Identify which cell holds the provided text, then report its (x, y) central coordinate. 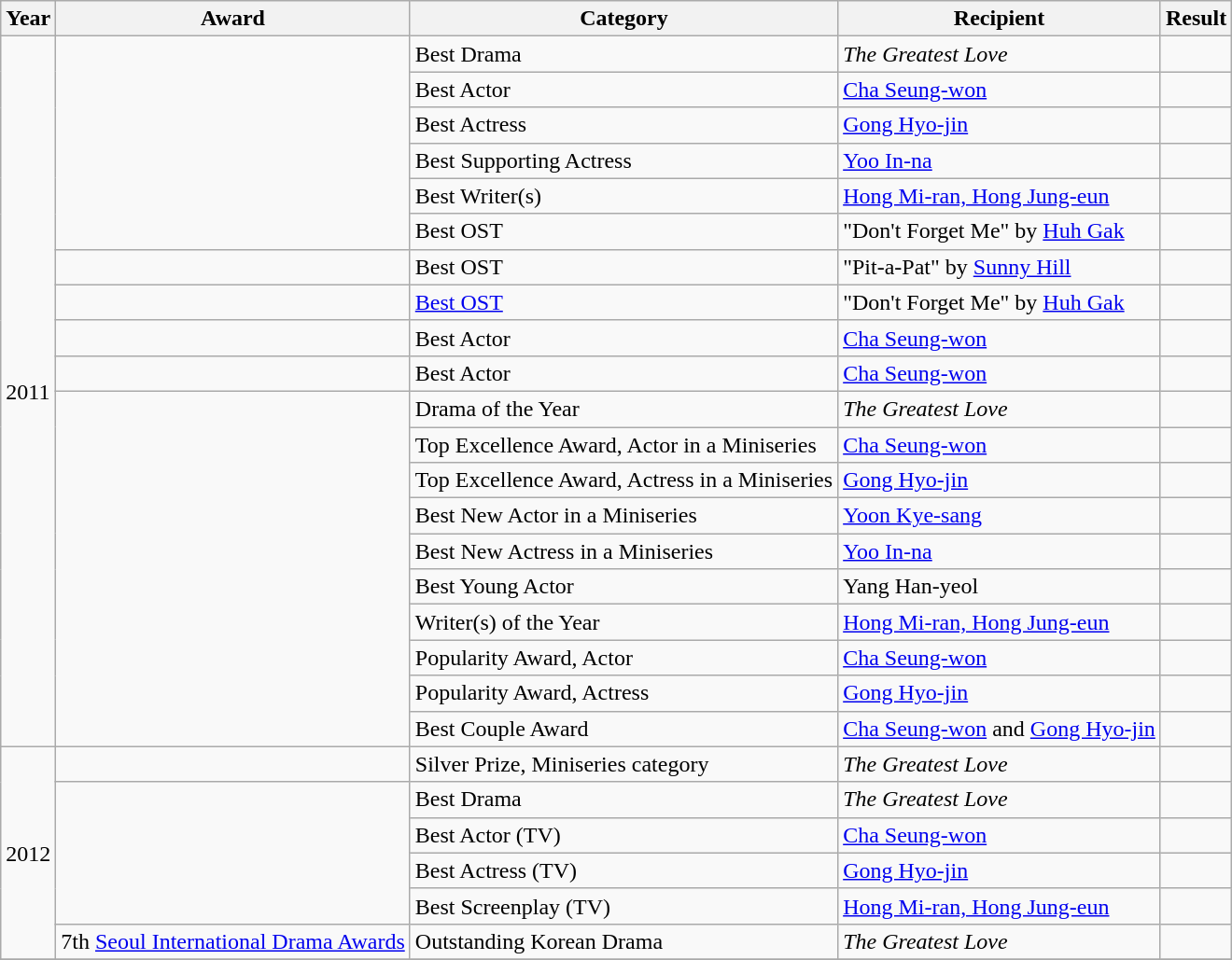
Best New Actress in a Miniseries (623, 551)
Best Supporting Actress (623, 160)
Writer(s) of the Year (623, 622)
Result (1196, 19)
Cha Seung-won and Gong Hyo-jin (1000, 729)
Best New Actor in a Miniseries (623, 516)
7th Seoul International Drama Awards (233, 941)
2011 (28, 392)
Outstanding Korean Drama (623, 941)
Year (28, 19)
Top Excellence Award, Actress in a Miniseries (623, 480)
Yang Han-yeol (1000, 587)
Best Actress (TV) (623, 870)
Drama of the Year (623, 409)
Recipient (1000, 19)
Popularity Award, Actor (623, 658)
Award (233, 19)
"Pit-a-Pat" by Sunny Hill (1000, 267)
Category (623, 19)
Top Excellence Award, Actor in a Miniseries (623, 445)
Popularity Award, Actress (623, 693)
2012 (28, 853)
Best Screenplay (TV) (623, 906)
Best Couple Award (623, 729)
Yoon Kye-sang (1000, 516)
Best Young Actor (623, 587)
Best Actress (623, 125)
Best Writer(s) (623, 196)
Silver Prize, Miniseries category (623, 764)
Best Actor (TV) (623, 835)
